Scan for the cell matching the given text and deliver its (x, y) coordinate at center. 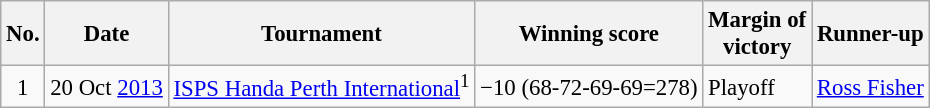
Winning score (589, 34)
20 Oct 2013 (106, 87)
−10 (68-72-69-69=278) (589, 87)
ISPS Handa Perth International1 (322, 87)
Margin ofvictory (758, 34)
1 (23, 87)
Tournament (322, 34)
Playoff (758, 87)
No. (23, 34)
Runner-up (871, 34)
Ross Fisher (871, 87)
Date (106, 34)
